Search for the cell housing the specified text and yield its [X, Y] center coordinate. 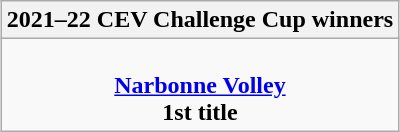
2021–22 CEV Challenge Cup winners [200, 20]
Narbonne Volley 1st title [200, 85]
